Detect which cell encompasses the target text, then output its [X, Y] center coordinate. 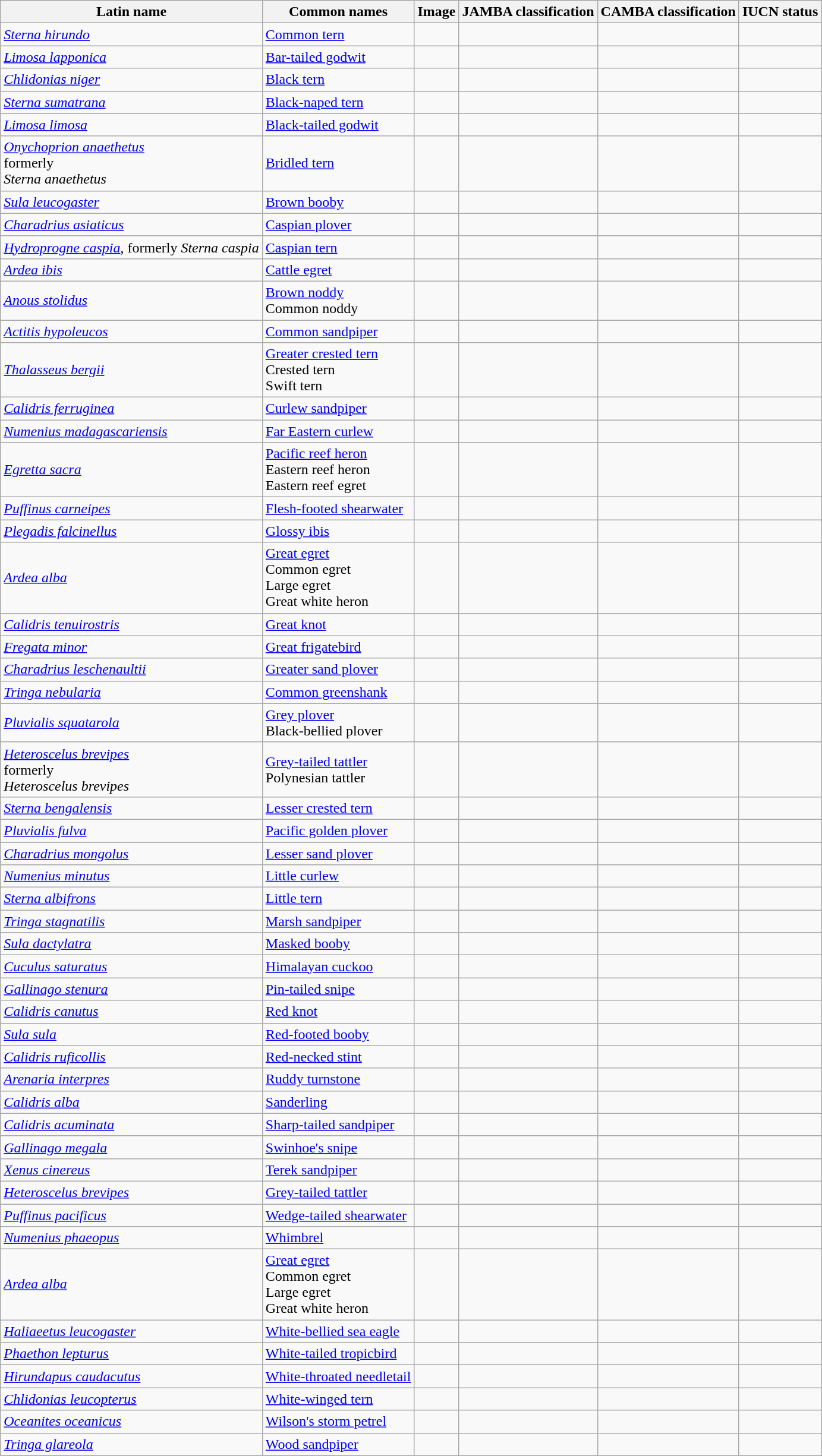
Gallinago stenura [132, 989]
Red knot [338, 1012]
Red-footed booby [338, 1034]
Latin name [132, 12]
Lesser sand plover [338, 854]
Numenius madagascariensis [132, 431]
Calidris alba [132, 1102]
Heteroscelus brevipes [132, 1192]
Limosa lapponica [132, 57]
Calidris canutus [132, 1012]
Egretta sacra [132, 470]
Cattle egret [338, 270]
White-bellied sea eagle [338, 1331]
Pacific reef heronEastern reef heronEastern reef egret [338, 470]
Tringa stagnatilis [132, 921]
Red-necked stint [338, 1057]
Great frigatebird [338, 647]
Chlidonias leucopterus [132, 1399]
Black-naped tern [338, 102]
Hirundapus caudacutus [132, 1376]
Pin-tailed snipe [338, 989]
Ruddy turnstone [338, 1079]
Bridled tern [338, 163]
Charadrius mongolus [132, 854]
Little tern [338, 899]
Calidris ferruginea [132, 409]
Grey-tailed tattlerPolynesian tattler [338, 769]
Hydroprogne caspia, formerly Sterna caspia [132, 247]
Pluvialis fulva [132, 830]
Arenaria interpres [132, 1079]
Puffinus pacificus [132, 1215]
Swinhoe's snipe [338, 1147]
Tringa nebularia [132, 692]
Numenius minutus [132, 876]
Numenius phaeopus [132, 1238]
Common greenshank [338, 692]
Sula sula [132, 1034]
Terek sandpiper [338, 1170]
Calidris ruficollis [132, 1057]
Sterna sumatrana [132, 102]
Greater sand plover [338, 669]
Charadrius leschenaultii [132, 669]
Image [436, 12]
Sula leucogaster [132, 202]
White-winged tern [338, 1399]
Calidris acuminata [132, 1125]
Glossy ibis [338, 531]
Sterna hirundo [132, 34]
Common names [338, 12]
Sterna albifrons [132, 899]
Little curlew [338, 876]
Ardea ibis [132, 270]
Caspian tern [338, 247]
White-tailed tropicbird [338, 1354]
JAMBA classification [528, 12]
Marsh sandpiper [338, 921]
Bar-tailed godwit [338, 57]
IUCN status [780, 12]
Fregata minor [132, 647]
Sula dactylatra [132, 944]
Cuculus saturatus [132, 967]
Common sandpiper [338, 331]
Brown noddyCommon noddy [338, 301]
Curlew sandpiper [338, 409]
Pacific golden plover [338, 830]
Common tern [338, 34]
Onychoprion anaethetusformerlySterna anaethetus [132, 163]
Flesh-footed shearwater [338, 509]
CAMBA classification [668, 12]
Grey ploverBlack-bellied plover [338, 722]
Haliaeetus leucogaster [132, 1331]
Sanderling [338, 1102]
Gallinago megala [132, 1147]
Calidris tenuirostris [132, 624]
Whimbrel [338, 1238]
Black-tailed godwit [338, 125]
Great knot [338, 624]
Actitis hypoleucos [132, 331]
Limosa limosa [132, 125]
Sterna bengalensis [132, 808]
Brown booby [338, 202]
Pluvialis squatarola [132, 722]
Wood sandpiper [338, 1444]
Tringa glareola [132, 1444]
Sharp-tailed sandpiper [338, 1125]
Plegadis falcinellus [132, 531]
Xenus cinereus [132, 1170]
Wilson's storm petrel [338, 1422]
Greater crested ternCrested ternSwift tern [338, 370]
Masked booby [338, 944]
Anous stolidus [132, 301]
Thalasseus bergii [132, 370]
Caspian plover [338, 225]
Himalayan cuckoo [338, 967]
Grey-tailed tattler [338, 1192]
Black tern [338, 80]
Charadrius asiaticus [132, 225]
Phaethon lepturus [132, 1354]
Puffinus carneipes [132, 509]
Chlidonias niger [132, 80]
Wedge-tailed shearwater [338, 1215]
White-throated needletail [338, 1376]
Heteroscelus brevipesformerlyHeteroscelus brevipes [132, 769]
Lesser crested tern [338, 808]
Far Eastern curlew [338, 431]
Oceanites oceanicus [132, 1422]
